Locate the cell with the specified text and output its (x, y) center coordinate. 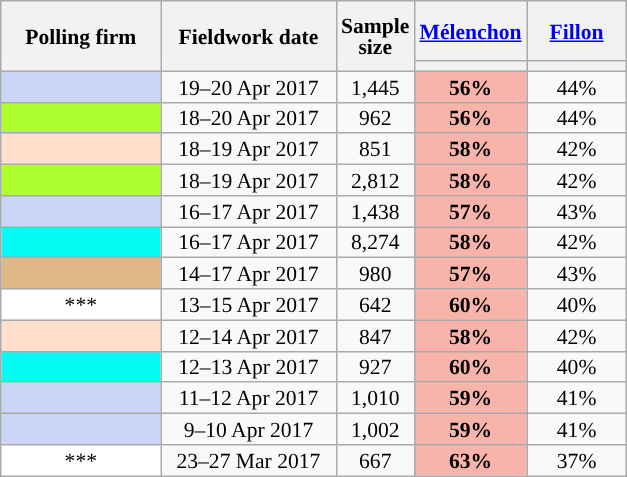
12–14 Apr 2017 (248, 336)
19–20 Apr 2017 (248, 86)
23–27 Mar 2017 (248, 460)
13–15 Apr 2017 (248, 304)
962 (375, 118)
12–13 Apr 2017 (248, 366)
18–20 Apr 2017 (248, 118)
927 (375, 366)
1,445 (375, 86)
Samplesize (375, 36)
1,002 (375, 430)
980 (375, 274)
Polling firm (81, 36)
2,812 (375, 180)
37% (577, 460)
642 (375, 304)
Mélenchon (470, 31)
14–17 Apr 2017 (248, 274)
847 (375, 336)
851 (375, 150)
Fillon (577, 31)
63% (470, 460)
667 (375, 460)
1,438 (375, 212)
8,274 (375, 242)
11–12 Apr 2017 (248, 398)
9–10 Apr 2017 (248, 430)
Fieldwork date (248, 36)
1,010 (375, 398)
